Pinpoint the cell where the given text exists, returning its [x, y] midpoint coordinate. 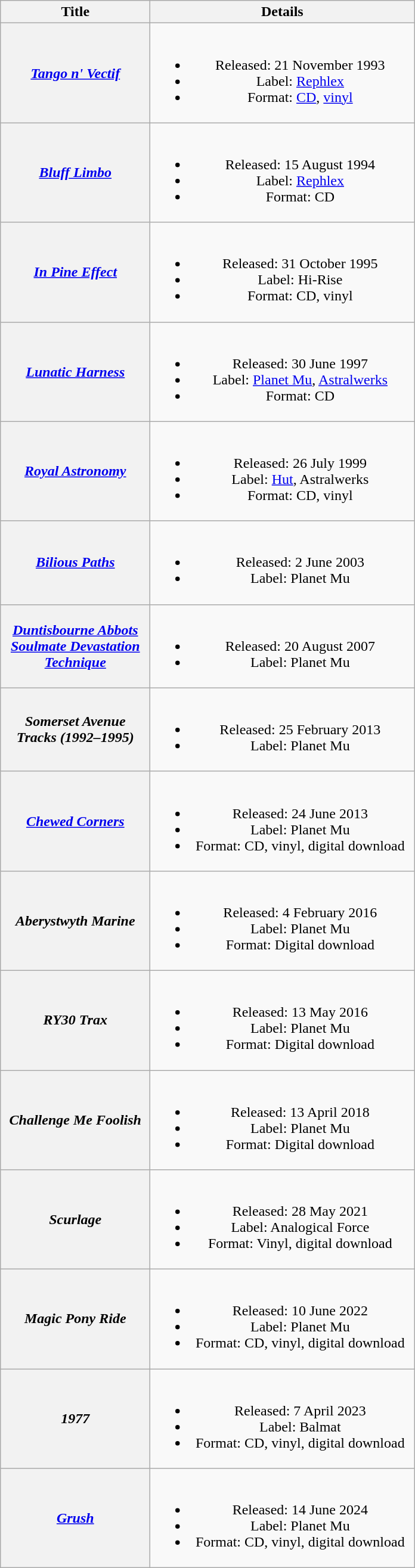
Aberystwyth Marine [75, 920]
Released: 26 July 1999Label: Hut, AstralwerksFormat: CD, vinyl [283, 471]
Somerset Avenue Tracks (1992–1995) [75, 729]
Released: 15 August 1994Label: RephlexFormat: CD [283, 173]
Bluff Limbo [75, 173]
Released: 13 April 2018Label: Planet MuFormat: Digital download [283, 1120]
Released: 13 May 2016Label: Planet MuFormat: Digital download [283, 1020]
Magic Pony Ride [75, 1319]
Released: 30 June 1997Label: Planet Mu, AstralwerksFormat: CD [283, 372]
Challenge Me Foolish [75, 1120]
Released: 20 August 2007Label: Planet Mu [283, 646]
Released: 28 May 2021Label: Analogical ForceFormat: Vinyl, digital download [283, 1219]
Duntisbourne Abbots Soulmate Devastation Technique [75, 646]
Released: 14 June 2024Label: Planet MuFormat: CD, vinyl, digital download [283, 1519]
Released: 25 February 2013Label: Planet Mu [283, 729]
Bilious Paths [75, 563]
Released: 24 June 2013Label: Planet MuFormat: CD, vinyl, digital download [283, 821]
Details [283, 12]
Released: 31 October 1995Label: Hi-RiseFormat: CD, vinyl [283, 272]
RY30 Trax [75, 1020]
In Pine Effect [75, 272]
Released: 2 June 2003Label: Planet Mu [283, 563]
Lunatic Harness [75, 372]
Released: 4 February 2016Label: Planet MuFormat: Digital download [283, 920]
Released: 21 November 1993Label: RephlexFormat: CD, vinyl [283, 73]
Released: 7 April 2023Label: BalmatFormat: CD, vinyl, digital download [283, 1418]
Released: 10 June 2022Label: Planet MuFormat: CD, vinyl, digital download [283, 1319]
Scurlage [75, 1219]
Title [75, 12]
1977 [75, 1418]
Tango n' Vectif [75, 73]
Grush [75, 1519]
Chewed Corners [75, 821]
Royal Astronomy [75, 471]
